Locate the cell with the specified text and output its [X, Y] center coordinate. 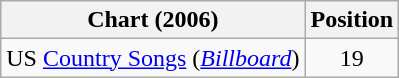
US Country Songs (Billboard) [153, 58]
Chart (2006) [153, 20]
Position [352, 20]
19 [352, 58]
